Provide the [X, Y] coordinate of the cell's center where the given text is located.  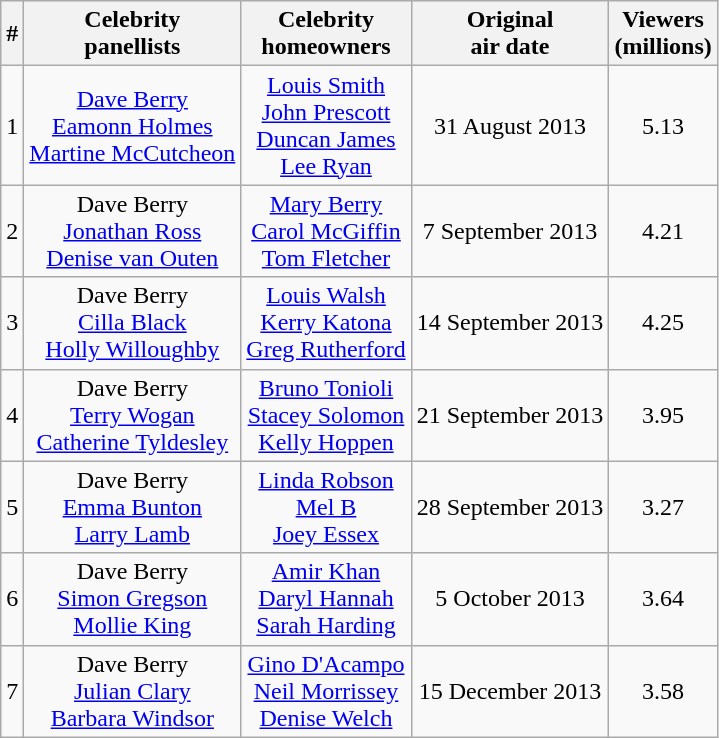
# [12, 34]
28 September 2013 [510, 507]
Mary BerryCarol McGiffinTom Fletcher [326, 231]
Linda RobsonMel BJoey Essex [326, 507]
Dave BerryJulian ClaryBarbara Windsor [132, 691]
2 [12, 231]
3.58 [663, 691]
Viewers(millions) [663, 34]
Dave BerryTerry WoganCatherine Tyldesley [132, 415]
Louis SmithJohn PrescottDuncan JamesLee Ryan [326, 126]
Originalair date [510, 34]
3.27 [663, 507]
3.95 [663, 415]
14 September 2013 [510, 323]
1 [12, 126]
Dave BerryCilla BlackHolly Willoughby [132, 323]
4.21 [663, 231]
Amir KhanDaryl HannahSarah Harding [326, 599]
Celebritypanellists [132, 34]
7 [12, 691]
4 [12, 415]
Gino D'AcampoNeil MorrisseyDenise Welch [326, 691]
5 [12, 507]
Dave BerryJonathan RossDenise van Outen [132, 231]
3 [12, 323]
4.25 [663, 323]
31 August 2013 [510, 126]
Dave BerryEmma BuntonLarry Lamb [132, 507]
7 September 2013 [510, 231]
Dave BerryEamonn HolmesMartine McCutcheon [132, 126]
Dave BerrySimon GregsonMollie King [132, 599]
15 December 2013 [510, 691]
3.64 [663, 599]
Bruno TonioliStacey SolomonKelly Hoppen [326, 415]
Louis WalshKerry KatonaGreg Rutherford [326, 323]
6 [12, 599]
21 September 2013 [510, 415]
Celebrityhomeowners [326, 34]
5.13 [663, 126]
5 October 2013 [510, 599]
